Scan for the cell matching the given text and deliver its (X, Y) coordinate at center. 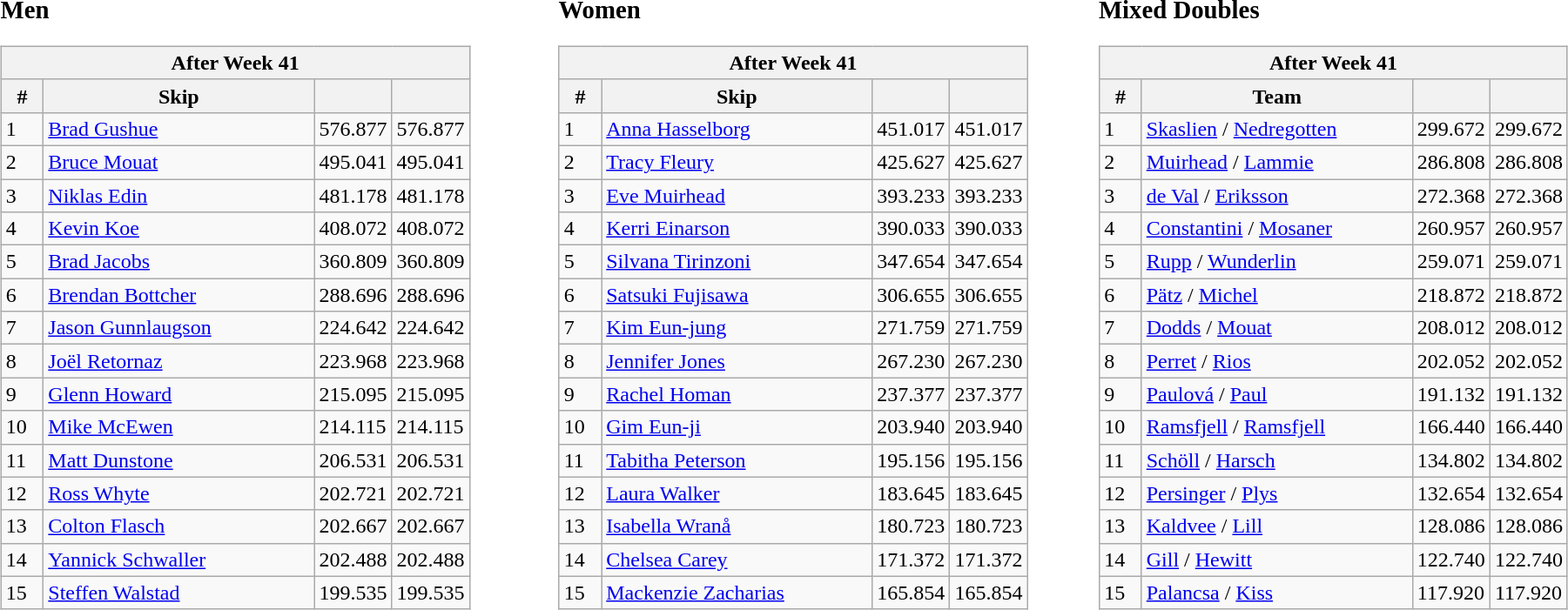
Silvana Tirinzoni (737, 262)
Persinger / Plys (1276, 493)
Matt Dunstone (179, 460)
Tabitha Peterson (737, 460)
Palancsa / Kiss (1276, 593)
Jennifer Jones (737, 361)
Gim Eun-ji (737, 427)
Paulová / Paul (1276, 394)
Isabella Wranå (737, 526)
Muirhead / Lammie (1276, 162)
Brad Jacobs (179, 262)
de Val / Eriksson (1276, 196)
Perret / Rios (1276, 361)
Colton Flasch (179, 526)
Joël Retornaz (179, 361)
Chelsea Carey (737, 560)
Glenn Howard (179, 394)
Anna Hasselborg (737, 129)
Team (1276, 96)
Ramsfjell / Ramsfjell (1276, 427)
Constantini / Mosaner (1276, 229)
Rachel Homan (737, 394)
Schöll / Harsch (1276, 460)
Eve Muirhead (737, 196)
Rupp / Wunderlin (1276, 262)
Kim Eun-jung (737, 328)
Brad Gushue (179, 129)
Kaldvee / Lill (1276, 526)
Niklas Edin (179, 196)
Steffen Walstad (179, 593)
Ross Whyte (179, 493)
Yannick Schwaller (179, 560)
Mackenzie Zacharias (737, 593)
Kerri Einarson (737, 229)
Bruce Mouat (179, 162)
Dodds / Mouat (1276, 328)
Jason Gunnlaugson (179, 328)
Satsuki Fujisawa (737, 295)
Gill / Hewitt (1276, 560)
Kevin Koe (179, 229)
Pätz / Michel (1276, 295)
Skaslien / Nedregotten (1276, 129)
Mike McEwen (179, 427)
Brendan Bottcher (179, 295)
Laura Walker (737, 493)
Tracy Fleury (737, 162)
